Extract the [X, Y] coordinate from the center of the cell holding the provided text.  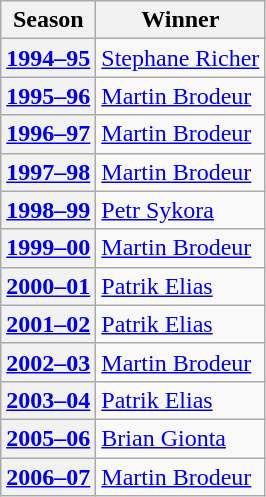
2006–07 [48, 477]
1998–99 [48, 210]
Brian Gionta [180, 438]
2001–02 [48, 324]
Season [48, 20]
Petr Sykora [180, 210]
1994–95 [48, 58]
1996–97 [48, 134]
1999–00 [48, 248]
2003–04 [48, 400]
2000–01 [48, 286]
2005–06 [48, 438]
1997–98 [48, 172]
Stephane Richer [180, 58]
Winner [180, 20]
1995–96 [48, 96]
2002–03 [48, 362]
